Detect which cell encompasses the target text, then output its (x, y) center coordinate. 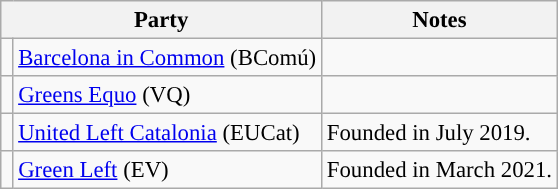
United Left Catalonia (EUCat) (168, 133)
Greens Equo (VQ) (168, 95)
Notes (439, 20)
Founded in July 2019. (439, 133)
Founded in March 2021. (439, 170)
Barcelona in Common (BComú) (168, 58)
Green Left (EV) (168, 170)
Party (162, 20)
